For the text-containing cell, return its midpoint in (x, y) coordinate format. 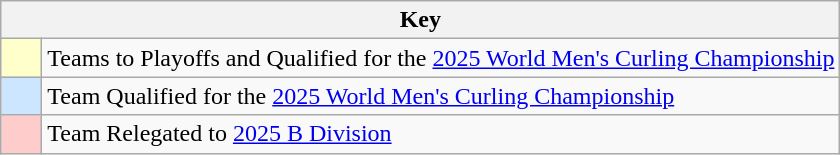
Team Qualified for the 2025 World Men's Curling Championship (441, 96)
Teams to Playoffs and Qualified for the 2025 World Men's Curling Championship (441, 58)
Team Relegated to 2025 B Division (441, 134)
Key (420, 20)
